Detect which cell encompasses the target text, then output its [x, y] center coordinate. 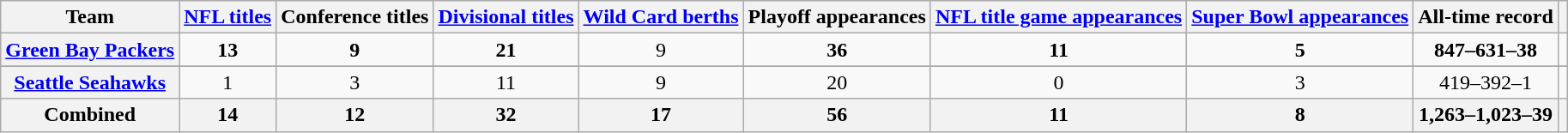
Wild Card berths [661, 17]
847–631–38 [1486, 50]
Team [90, 17]
8 [1300, 115]
419–392–1 [1486, 82]
14 [228, 115]
20 [837, 82]
17 [661, 115]
Combined [90, 115]
Divisional titles [506, 17]
32 [506, 115]
21 [506, 50]
13 [228, 50]
All-time record [1486, 17]
1,263–1,023–39 [1486, 115]
5 [1300, 50]
56 [837, 115]
Seattle Seahawks [90, 82]
Playoff appearances [837, 17]
36 [837, 50]
0 [1058, 82]
12 [355, 115]
1 [228, 82]
NFL title game appearances [1058, 17]
Conference titles [355, 17]
NFL titles [228, 17]
Super Bowl appearances [1300, 17]
Green Bay Packers [90, 50]
